Determine the (x, y) coordinate at the center of the cell enclosing the given text.  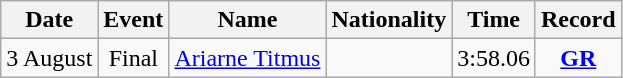
GR (578, 58)
Name (248, 20)
Final (134, 58)
Ariarne Titmus (248, 58)
Event (134, 20)
Nationality (389, 20)
3 August (50, 58)
3:58.06 (494, 58)
Record (578, 20)
Date (50, 20)
Time (494, 20)
